Identify which cell holds the provided text, then report its (x, y) central coordinate. 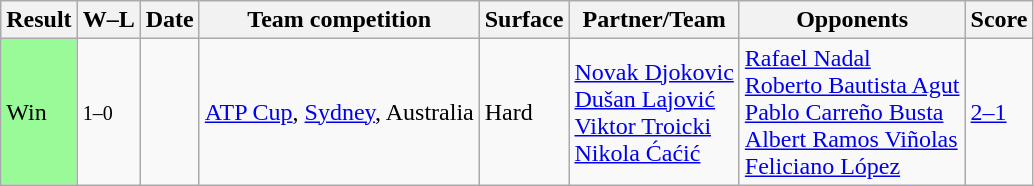
Hard (524, 112)
1–0 (108, 112)
Team competition (339, 20)
Score (999, 20)
Partner/Team (654, 20)
Date (170, 20)
Novak Djokovic Dušan Lajović Viktor Troicki Nikola Ćaćić (654, 112)
Rafael Nadal Roberto Bautista Agut Pablo Carreño Busta Albert Ramos Viñolas Feliciano López (852, 112)
Win (39, 112)
Result (39, 20)
Opponents (852, 20)
ATP Cup, Sydney, Australia (339, 112)
W–L (108, 20)
2–1 (999, 112)
Surface (524, 20)
